Output the (x, y) coordinate of the center of the cell containing the given text.  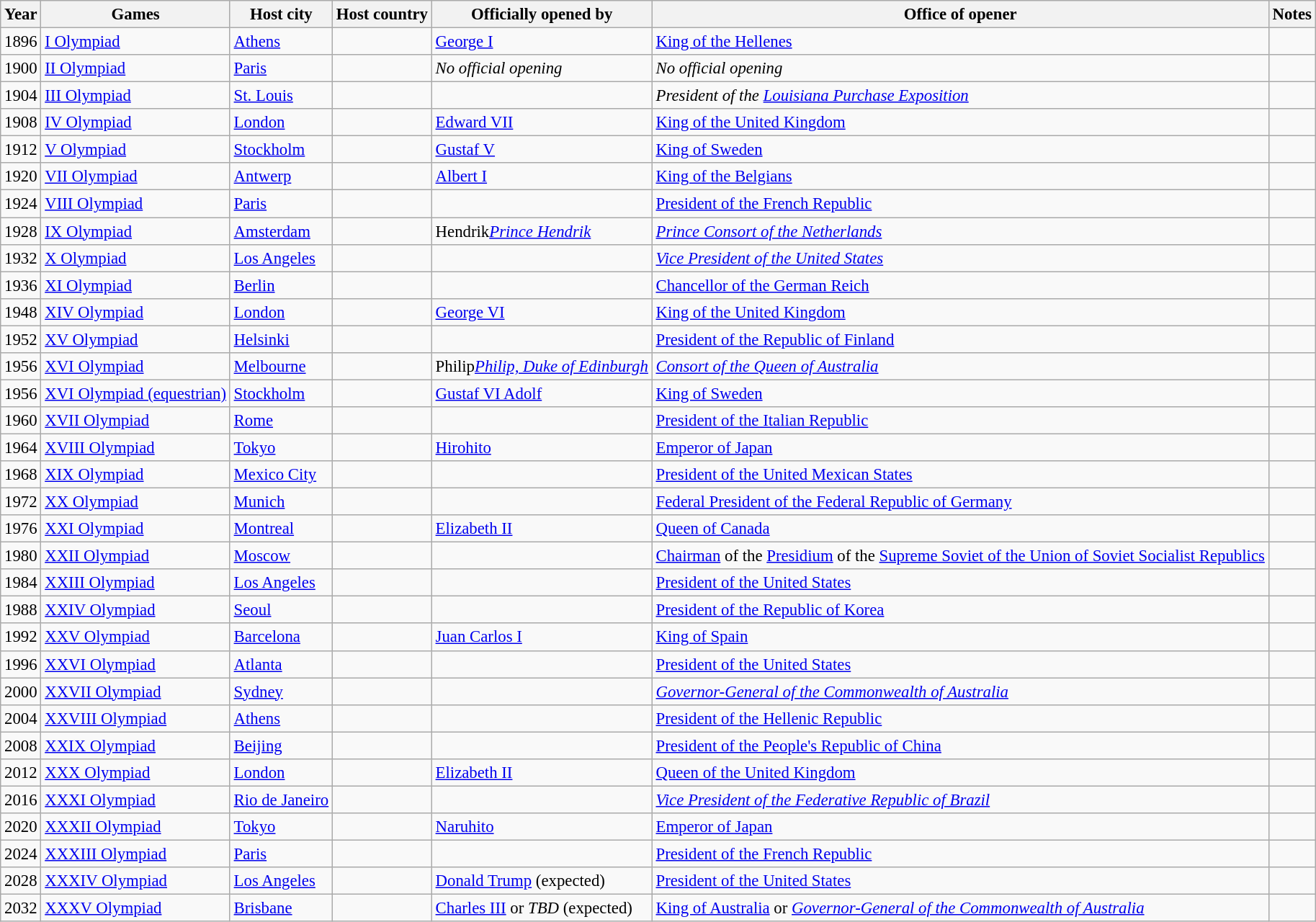
V Olympiad (135, 150)
1972 (21, 502)
Montreal (281, 529)
Gustaf V (542, 150)
1896 (21, 42)
King of Australia or Governor-General of the Commonwealth of Australia (960, 908)
Beijing (281, 746)
Sydney (281, 691)
XVII Olympiad (135, 421)
Chairman of the Presidium of the Supreme Soviet of the Union of Soviet Socialist Republics (960, 556)
Berlin (281, 285)
HendrikPrince Hendrik (542, 231)
Governor-General of the Commonwealth of Australia (960, 691)
Barcelona (281, 637)
1984 (21, 583)
XIX Olympiad (135, 475)
Hirohito (542, 447)
President of the People's Republic of China (960, 746)
XXIX Olympiad (135, 746)
XXI Olympiad (135, 529)
Gustaf VI Adolf (542, 393)
1924 (21, 204)
X Olympiad (135, 258)
VII Olympiad (135, 176)
George VI (542, 312)
Naruhito (542, 827)
I Olympiad (135, 42)
1932 (21, 258)
XXV Olympiad (135, 637)
Charles III or TBD (expected) (542, 908)
President of the Republic of Finland (960, 339)
Federal President of the Federal Republic of Germany (960, 502)
2032 (21, 908)
1988 (21, 610)
Office of opener (960, 14)
XXXIV Olympiad (135, 881)
Munich (281, 502)
Juan Carlos I (542, 637)
1960 (21, 421)
1952 (21, 339)
VIII Olympiad (135, 204)
1936 (21, 285)
XXVIII Olympiad (135, 718)
Host city (281, 14)
Year (21, 14)
1928 (21, 231)
Atlanta (281, 664)
President of the Hellenic Republic (960, 718)
XXXII Olympiad (135, 827)
2012 (21, 773)
XXVII Olympiad (135, 691)
XXX Olympiad (135, 773)
President of the United Mexican States (960, 475)
XXVI Olympiad (135, 664)
Seoul (281, 610)
1968 (21, 475)
XXXI Olympiad (135, 800)
George I (542, 42)
2000 (21, 691)
II Olympiad (135, 68)
1900 (21, 68)
Mexico City (281, 475)
Games (135, 14)
1912 (21, 150)
Prince Consort of the Netherlands (960, 231)
Edward VII (542, 122)
2024 (21, 854)
1920 (21, 176)
1980 (21, 556)
Rio de Janeiro (281, 800)
President of the Republic of Korea (960, 610)
Chancellor of the German Reich (960, 285)
1948 (21, 312)
PhilipPhilip, Duke of Edinburgh (542, 367)
Officially opened by (542, 14)
1976 (21, 529)
Host country (382, 14)
XX Olympiad (135, 502)
XVIII Olympiad (135, 447)
1964 (21, 447)
XXIII Olympiad (135, 583)
XXII Olympiad (135, 556)
Donald Trump (expected) (542, 881)
1992 (21, 637)
XVI Olympiad (135, 367)
XV Olympiad (135, 339)
Brisbane (281, 908)
President of the Italian Republic (960, 421)
Queen of Canada (960, 529)
XXIV Olympiad (135, 610)
2020 (21, 827)
Consort of the Queen of Australia (960, 367)
Rome (281, 421)
XXXV Olympiad (135, 908)
2028 (21, 881)
St. Louis (281, 96)
King of the Belgians (960, 176)
King of the Hellenes (960, 42)
King of Spain (960, 637)
2008 (21, 746)
Helsinki (281, 339)
1904 (21, 96)
President of the Louisiana Purchase Exposition (960, 96)
Notes (1292, 14)
XIV Olympiad (135, 312)
III Olympiad (135, 96)
IX Olympiad (135, 231)
1908 (21, 122)
Antwerp (281, 176)
IV Olympiad (135, 122)
XI Olympiad (135, 285)
1996 (21, 664)
Vice President of the United States (960, 258)
Vice President of the Federative Republic of Brazil (960, 800)
Queen of the United Kingdom (960, 773)
Albert I (542, 176)
Amsterdam (281, 231)
XXXIII Olympiad (135, 854)
Melbourne (281, 367)
2004 (21, 718)
XVI Olympiad (equestrian) (135, 393)
2016 (21, 800)
Moscow (281, 556)
